Return [x, y] of the center of cell containing provided text 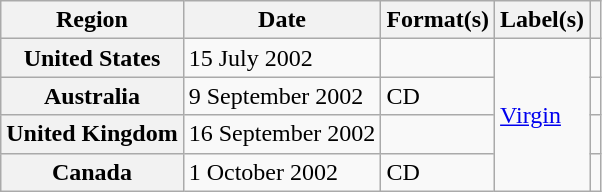
Region [92, 20]
9 September 2002 [282, 96]
Format(s) [438, 20]
United Kingdom [92, 134]
1 October 2002 [282, 172]
15 July 2002 [282, 58]
Label(s) [542, 20]
United States [92, 58]
Date [282, 20]
Canada [92, 172]
Virgin [542, 115]
16 September 2002 [282, 134]
Australia [92, 96]
